Identify which cell holds the provided text, then report its [X, Y] central coordinate. 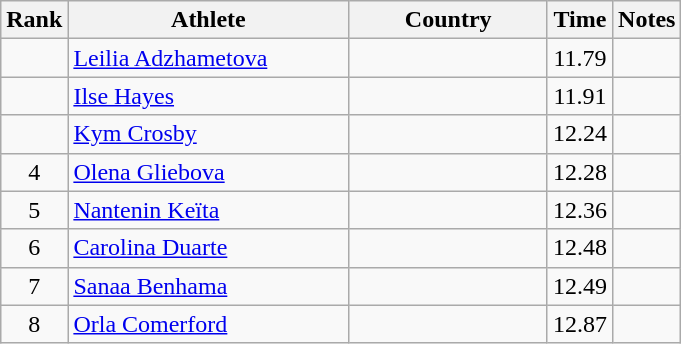
7 [34, 286]
12.48 [580, 248]
4 [34, 172]
6 [34, 248]
Nantenin Keïta [208, 210]
12.28 [580, 172]
12.49 [580, 286]
Kym Crosby [208, 134]
Rank [34, 20]
Time [580, 20]
Sanaa Benhama [208, 286]
12.87 [580, 324]
Athlete [208, 20]
Carolina Duarte [208, 248]
Orla Comerford [208, 324]
12.36 [580, 210]
11.79 [580, 58]
5 [34, 210]
12.24 [580, 134]
11.91 [580, 96]
Olena Gliebova [208, 172]
Notes [647, 20]
8 [34, 324]
Country [448, 20]
Ilse Hayes [208, 96]
Leilia Adzhametova [208, 58]
